Extract the [x, y] coordinate from the center of the cell holding the provided text.  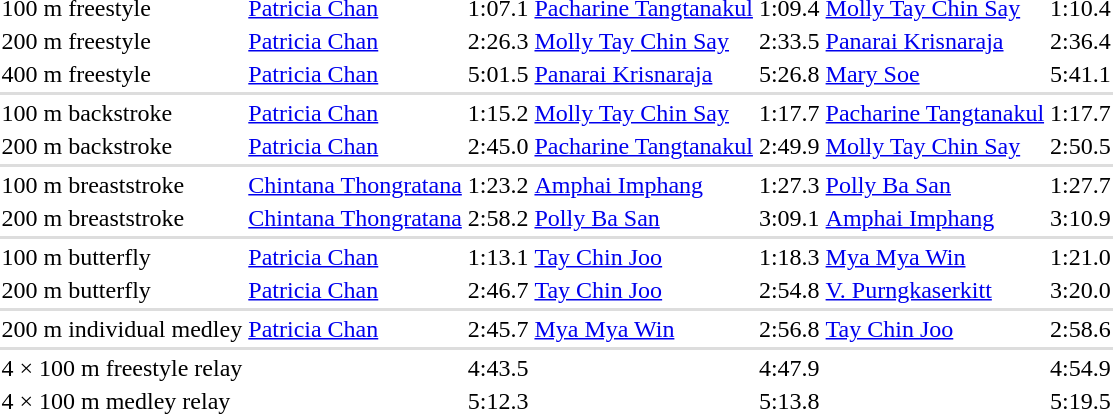
100 m butterfly [122, 257]
3:09.1 [789, 218]
4:47.9 [789, 368]
3:10.9 [1081, 218]
2:49.9 [789, 146]
5:41.1 [1081, 74]
400 m freestyle [122, 74]
100 m backstroke [122, 113]
1:21.0 [1081, 257]
200 m individual medley [122, 329]
1:15.2 [498, 113]
2:50.5 [1081, 146]
200 m butterfly [122, 290]
2:45.0 [498, 146]
1:27.7 [1081, 185]
1:23.2 [498, 185]
Mary Soe [934, 74]
2:56.8 [789, 329]
V. Purngkaserkitt [934, 290]
2:54.8 [789, 290]
3:20.0 [1081, 290]
200 m backstroke [122, 146]
2:46.7 [498, 290]
200 m freestyle [122, 41]
2:58.6 [1081, 329]
4:54.9 [1081, 368]
100 m breaststroke [122, 185]
2:33.5 [789, 41]
1:13.1 [498, 257]
5:26.8 [789, 74]
4 × 100 m freestyle relay [122, 368]
200 m breaststroke [122, 218]
2:36.4 [1081, 41]
2:58.2 [498, 218]
5:01.5 [498, 74]
2:26.3 [498, 41]
2:45.7 [498, 329]
1:18.3 [789, 257]
1:27.3 [789, 185]
4:43.5 [498, 368]
